Pinpoint the cell where the given text exists, returning its [X, Y] midpoint coordinate. 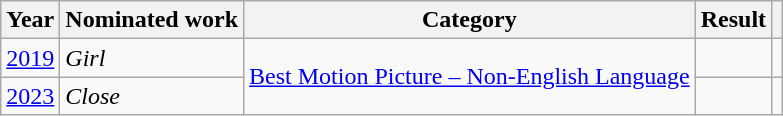
2019 [30, 58]
Best Motion Picture – Non-English Language [470, 77]
Year [30, 20]
Close [152, 96]
Girl [152, 58]
Result [733, 20]
2023 [30, 96]
Category [470, 20]
Nominated work [152, 20]
